Find where the given text appears and provide that cell's center as [x, y] coordinate. 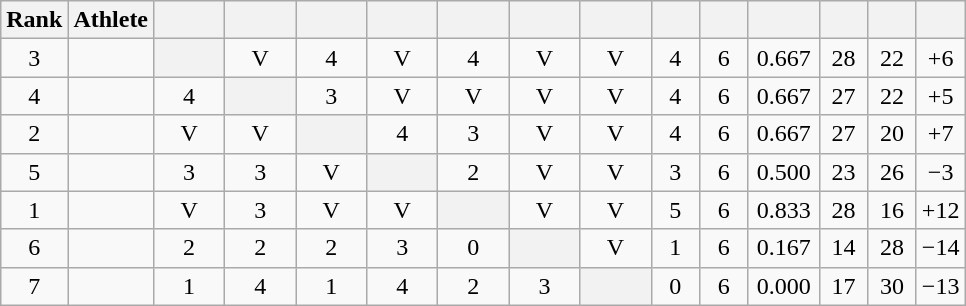
0.167 [784, 248]
0.000 [784, 286]
+5 [940, 96]
−3 [940, 172]
20 [892, 134]
23 [844, 172]
+6 [940, 58]
7 [34, 286]
Rank [34, 20]
26 [892, 172]
+7 [940, 134]
0.833 [784, 210]
−13 [940, 286]
−14 [940, 248]
14 [844, 248]
Athlete [111, 20]
0.500 [784, 172]
+12 [940, 210]
17 [844, 286]
30 [892, 286]
16 [892, 210]
